Locate the cell with the specified text and output its (X, Y) center coordinate. 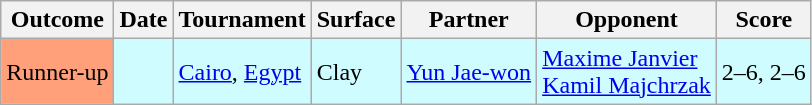
Tournament (242, 20)
Outcome (58, 20)
Cairo, Egypt (242, 72)
Clay (356, 72)
Date (144, 20)
Yun Jae-won (469, 72)
2–6, 2–6 (764, 72)
Surface (356, 20)
Runner-up (58, 72)
Opponent (627, 20)
Score (764, 20)
Maxime Janvier Kamil Majchrzak (627, 72)
Partner (469, 20)
